From the cell containing the given text, extract its center point as [x, y] coordinate. 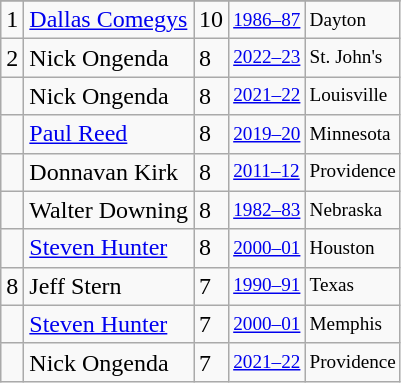
2022–23 [267, 58]
Jeff Stern [109, 286]
Minnesota [353, 134]
Paul Reed [109, 134]
Memphis [353, 324]
Texas [353, 286]
Donnavan Kirk [109, 172]
St. John's [353, 58]
Dayton [353, 20]
Louisville [353, 96]
Dallas Comegys [109, 20]
2011–12 [267, 172]
Nebraska [353, 210]
Houston [353, 248]
10 [212, 20]
1986–87 [267, 20]
1990–91 [267, 286]
Walter Downing [109, 210]
1982–83 [267, 210]
1 [12, 20]
2 [12, 58]
2019–20 [267, 134]
